Determine the [X, Y] coordinate at the center of the cell enclosing the given text.  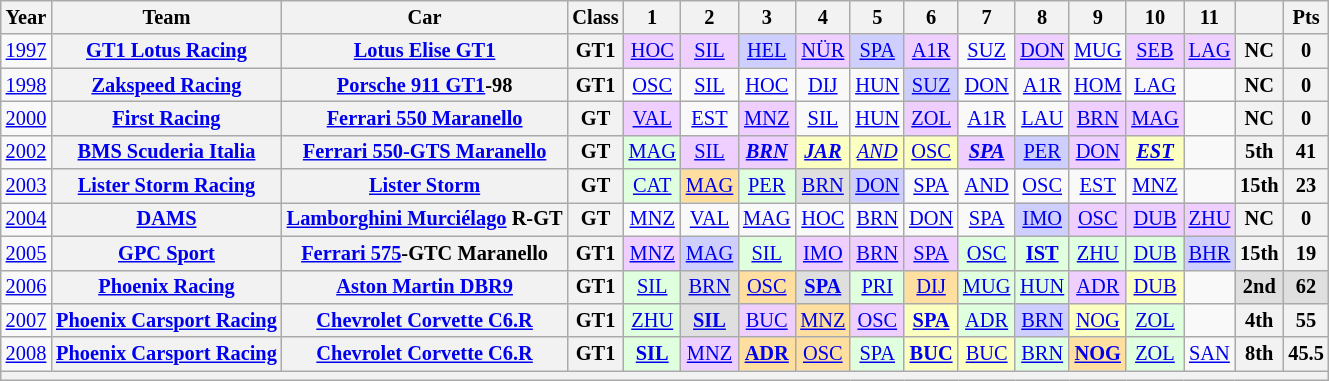
Lotus Elise GT1 [425, 51]
Car [425, 17]
2006 [26, 287]
Lamborghini Murciélago R-GT [425, 219]
Zakspeed Racing [166, 85]
11 [1210, 17]
2 [710, 17]
2008 [26, 354]
9 [1098, 17]
6 [931, 17]
LAU [1042, 118]
Lister Storm Racing [166, 186]
Ferrari 550 Maranello [425, 118]
2005 [26, 253]
8 [1042, 17]
Class [595, 17]
8th [1259, 354]
IST [1042, 253]
55 [1306, 320]
1998 [26, 85]
62 [1306, 287]
23 [1306, 186]
HOM [1098, 85]
2003 [26, 186]
4 [822, 17]
41 [1306, 152]
BMS Scuderia Italia [166, 152]
CAT [652, 186]
3 [766, 17]
1997 [26, 51]
GT1 Lotus Racing [166, 51]
19 [1306, 253]
HEL [766, 51]
2004 [26, 219]
Lister Storm [425, 186]
DAMS [166, 219]
BHR [1210, 253]
JAR [822, 152]
Pts [1306, 17]
Porsche 911 GT1-98 [425, 85]
2000 [26, 118]
5th [1259, 152]
SEB [1154, 51]
2nd [1259, 287]
NÜR [822, 51]
45.5 [1306, 354]
2002 [26, 152]
10 [1154, 17]
PRI [877, 287]
Team [166, 17]
SAN [1210, 354]
First Racing [166, 118]
7 [986, 17]
5 [877, 17]
Ferrari 575-GTC Maranello [425, 253]
4th [1259, 320]
GPC Sport [166, 253]
Ferrari 550-GTS Maranello [425, 152]
2007 [26, 320]
Aston Martin DBR9 [425, 287]
Year [26, 17]
Phoenix Racing [166, 287]
1 [652, 17]
